Provide the (x, y) coordinate of the cell's center where the given text is located.  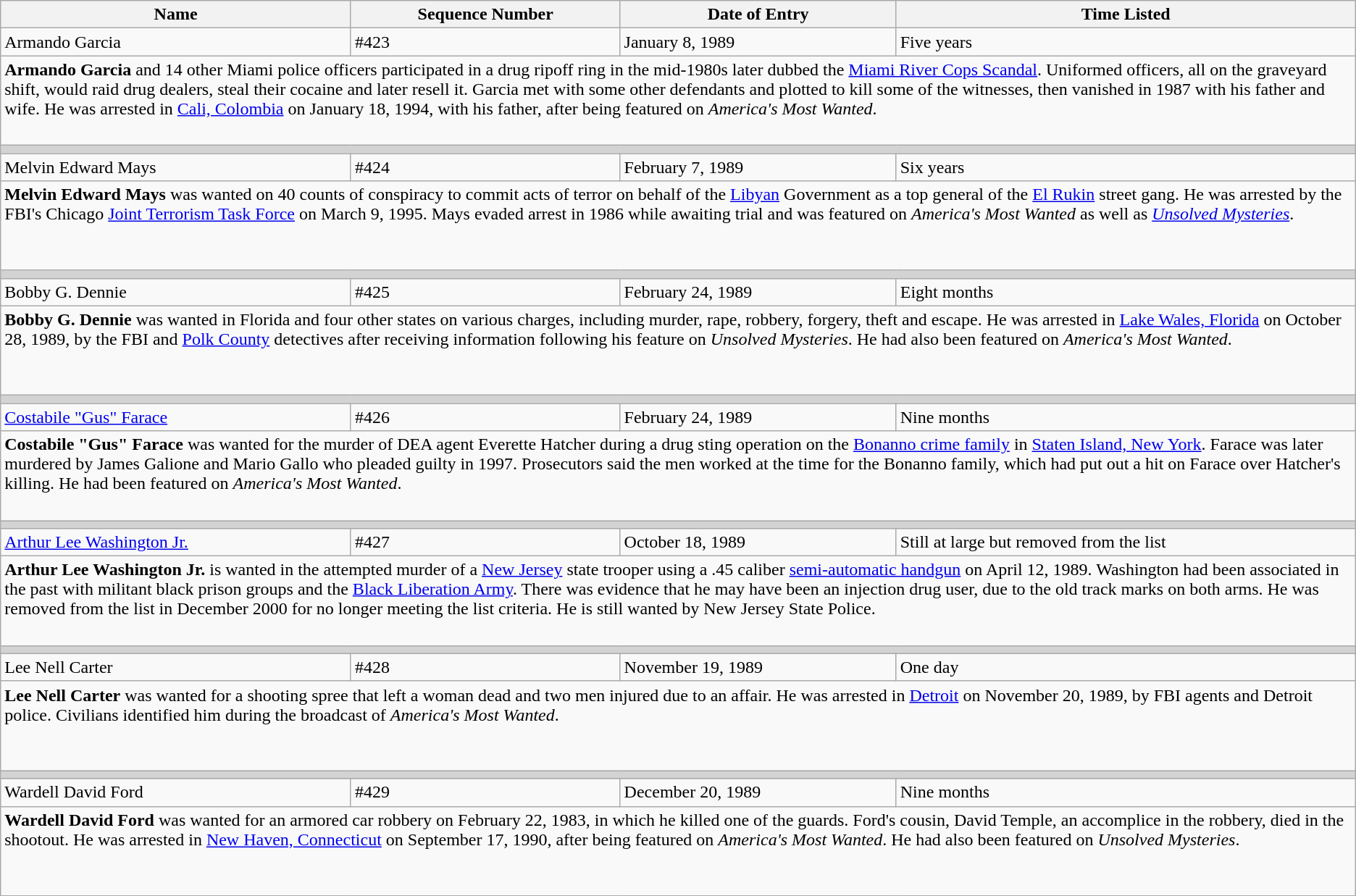
Time Listed (1126, 14)
Arthur Lee Washington Jr. (176, 543)
#424 (485, 167)
#423 (485, 42)
November 19, 1989 (758, 667)
January 8, 1989 (758, 42)
Five years (1126, 42)
#427 (485, 543)
#428 (485, 667)
February 7, 1989 (758, 167)
Eight months (1126, 292)
Still at large but removed from the list (1126, 543)
#426 (485, 417)
Date of Entry (758, 14)
Melvin Edward Mays (176, 167)
Bobby G. Dennie (176, 292)
Costabile "Gus" Farace (176, 417)
One day (1126, 667)
Lee Nell Carter (176, 667)
Wardell David Ford (176, 792)
October 18, 1989 (758, 543)
Name (176, 14)
Armando Garcia (176, 42)
Six years (1126, 167)
Sequence Number (485, 14)
#429 (485, 792)
#425 (485, 292)
December 20, 1989 (758, 792)
